Determine the (x, y) coordinate at the center of the cell enclosing the given text.  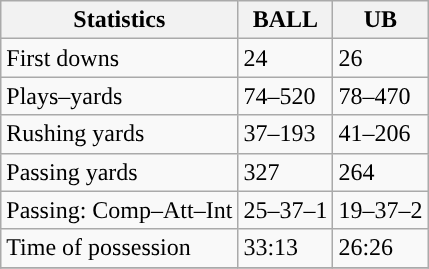
24 (286, 58)
Time of possession (120, 248)
78–470 (380, 96)
Plays–yards (120, 96)
74–520 (286, 96)
19–37–2 (380, 210)
First downs (120, 58)
41–206 (380, 134)
37–193 (286, 134)
BALL (286, 20)
327 (286, 172)
26:26 (380, 248)
264 (380, 172)
Passing yards (120, 172)
Statistics (120, 20)
33:13 (286, 248)
26 (380, 58)
Rushing yards (120, 134)
Passing: Comp–Att–Int (120, 210)
25–37–1 (286, 210)
UB (380, 20)
